Search for the cell housing the specified text and yield its [X, Y] center coordinate. 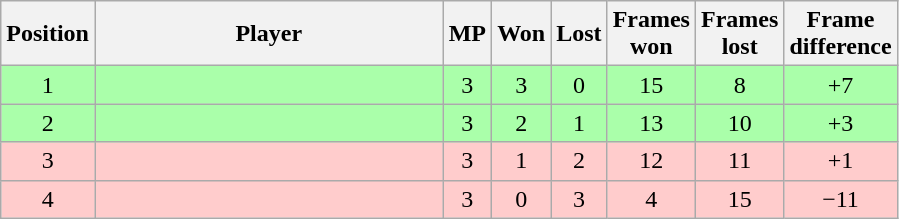
Lost [579, 34]
11 [739, 161]
Position [48, 34]
+1 [840, 161]
Frames won [651, 34]
+7 [840, 85]
Frame difference [840, 34]
MP [468, 34]
13 [651, 123]
10 [739, 123]
8 [739, 85]
Player [268, 34]
Frames lost [739, 34]
−11 [840, 199]
+3 [840, 123]
Won [522, 34]
12 [651, 161]
